Output the [x, y] coordinate of the center of the cell containing the given text.  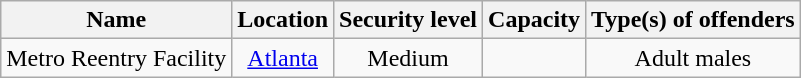
Medium [408, 58]
Adult males [694, 58]
Security level [408, 20]
Location [283, 20]
Atlanta [283, 58]
Name [116, 20]
Metro Reentry Facility [116, 58]
Type(s) of offenders [694, 20]
Capacity [534, 20]
